Scan for the cell matching the given text and deliver its (X, Y) coordinate at center. 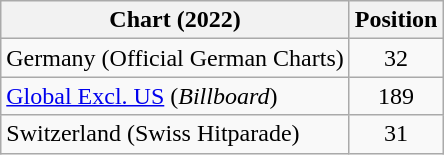
Chart (2022) (175, 20)
Position (396, 20)
Germany (Official German Charts) (175, 58)
31 (396, 134)
Global Excl. US (Billboard) (175, 96)
Switzerland (Swiss Hitparade) (175, 134)
189 (396, 96)
32 (396, 58)
